Return (x, y) of the center of cell containing provided text 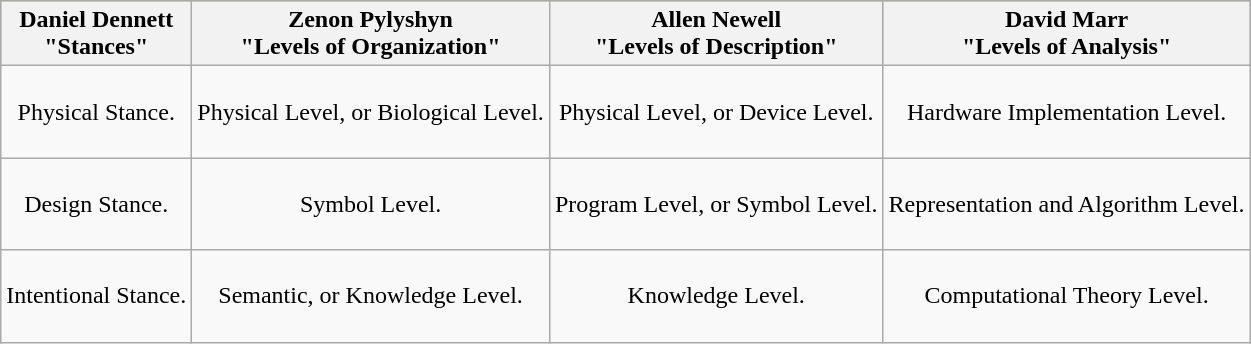
Representation and Algorithm Level. (1066, 204)
Knowledge Level. (716, 296)
Symbol Level. (371, 204)
Program Level, or Symbol Level. (716, 204)
Physical Stance. (96, 112)
Allen Newell "Levels of Description" (716, 34)
David Marr "Levels of Analysis" (1066, 34)
Semantic, or Knowledge Level. (371, 296)
Intentional Stance. (96, 296)
Computational Theory Level. (1066, 296)
Daniel Dennett "Stances" (96, 34)
Physical Level, or Biological Level. (371, 112)
Hardware Implementation Level. (1066, 112)
Zenon Pylyshyn "Levels of Organization" (371, 34)
Physical Level, or Device Level. (716, 112)
Design Stance. (96, 204)
